Return the [x, y] coordinate for the center point of the cell that contains the specified text.  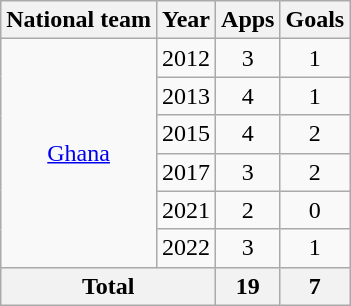
Goals [315, 20]
2021 [186, 210]
7 [315, 286]
Year [186, 20]
0 [315, 210]
2017 [186, 172]
Apps [248, 20]
2015 [186, 134]
2022 [186, 248]
2012 [186, 58]
2013 [186, 96]
Ghana [79, 153]
19 [248, 286]
National team [79, 20]
Total [108, 286]
